Output the [X, Y] coordinate of the center of the cell containing the given text.  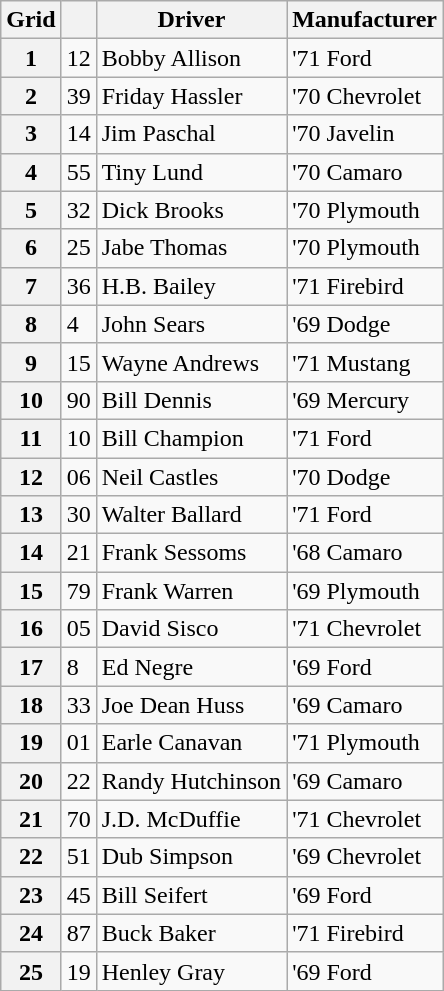
Randy Hutchinson [191, 781]
87 [78, 933]
Walter Ballard [191, 515]
Tiny Lund [191, 172]
05 [78, 629]
'70 Javelin [365, 134]
Frank Sessoms [191, 553]
33 [78, 705]
45 [78, 895]
David Sisco [191, 629]
'69 Plymouth [365, 591]
Joe Dean Huss [191, 705]
3 [31, 134]
51 [78, 857]
'70 Chevrolet [365, 96]
'71 Plymouth [365, 743]
23 [31, 895]
9 [31, 362]
90 [78, 400]
'71 Mustang [365, 362]
Jabe Thomas [191, 248]
Bill Dennis [191, 400]
18 [31, 705]
'69 Dodge [365, 324]
24 [31, 933]
Grid [31, 20]
'69 Mercury [365, 400]
13 [31, 515]
6 [31, 248]
79 [78, 591]
06 [78, 477]
Wayne Andrews [191, 362]
1 [31, 58]
Manufacturer [365, 20]
Ed Negre [191, 667]
17 [31, 667]
'68 Camaro [365, 553]
'70 Camaro [365, 172]
Bobby Allison [191, 58]
John Sears [191, 324]
30 [78, 515]
5 [31, 210]
Jim Paschal [191, 134]
36 [78, 286]
Frank Warren [191, 591]
39 [78, 96]
Driver [191, 20]
J.D. McDuffie [191, 819]
Bill Champion [191, 438]
Neil Castles [191, 477]
H.B. Bailey [191, 286]
16 [31, 629]
'70 Dodge [365, 477]
70 [78, 819]
2 [31, 96]
20 [31, 781]
32 [78, 210]
Henley Gray [191, 971]
Bill Seifert [191, 895]
01 [78, 743]
Dick Brooks [191, 210]
11 [31, 438]
Earle Canavan [191, 743]
Friday Hassler [191, 96]
'69 Chevrolet [365, 857]
Dub Simpson [191, 857]
7 [31, 286]
55 [78, 172]
Buck Baker [191, 933]
